Identify which cell holds the provided text, then report its (x, y) central coordinate. 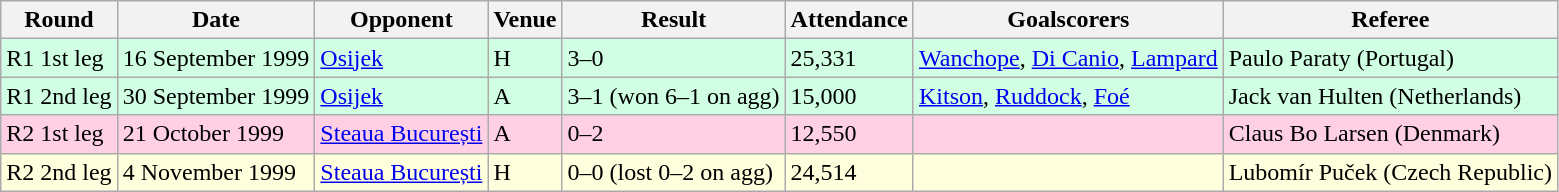
Wanchope, Di Canio, Lampard (1068, 58)
Opponent (402, 20)
0–0 (lost 0–2 on agg) (674, 172)
Jack van Hulten (Netherlands) (1390, 96)
Paulo Paraty (Portugal) (1390, 58)
Date (216, 20)
Attendance (849, 20)
R2 2nd leg (59, 172)
24,514 (849, 172)
30 September 1999 (216, 96)
16 September 1999 (216, 58)
Claus Bo Larsen (Denmark) (1390, 134)
R1 1st leg (59, 58)
3–1 (won 6–1 on agg) (674, 96)
Kitson, Ruddock, Foé (1068, 96)
4 November 1999 (216, 172)
R1 2nd leg (59, 96)
Referee (1390, 20)
15,000 (849, 96)
Result (674, 20)
Round (59, 20)
25,331 (849, 58)
Lubomír Puček (Czech Republic) (1390, 172)
0–2 (674, 134)
Venue (525, 20)
3–0 (674, 58)
Goalscorers (1068, 20)
R2 1st leg (59, 134)
12,550 (849, 134)
21 October 1999 (216, 134)
